Return [X, Y] of the center of cell containing provided text 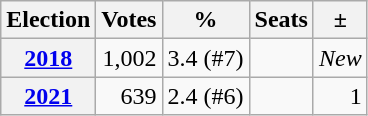
New [340, 58]
2.4 (#6) [206, 96]
1 [340, 96]
± [340, 20]
3.4 (#7) [206, 58]
639 [129, 96]
2018 [48, 58]
2021 [48, 96]
1,002 [129, 58]
Election [48, 20]
% [206, 20]
Votes [129, 20]
Seats [281, 20]
